Find where the given text appears and provide that cell's center as (x, y) coordinate. 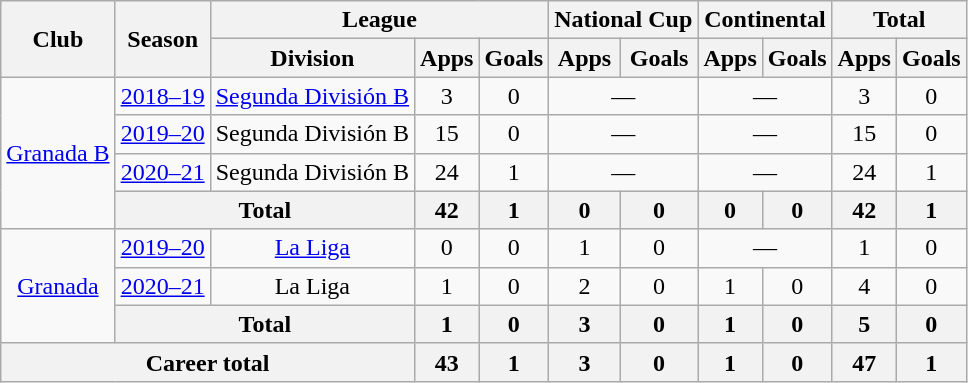
Career total (208, 362)
5 (864, 324)
4 (864, 286)
2 (585, 286)
Division (312, 58)
43 (447, 362)
47 (864, 362)
Granada B (58, 153)
2018–19 (162, 96)
Granada (58, 286)
Club (58, 39)
Continental (765, 20)
National Cup (624, 20)
Season (162, 39)
League (380, 20)
